Identify which cell holds the provided text, then report its (X, Y) central coordinate. 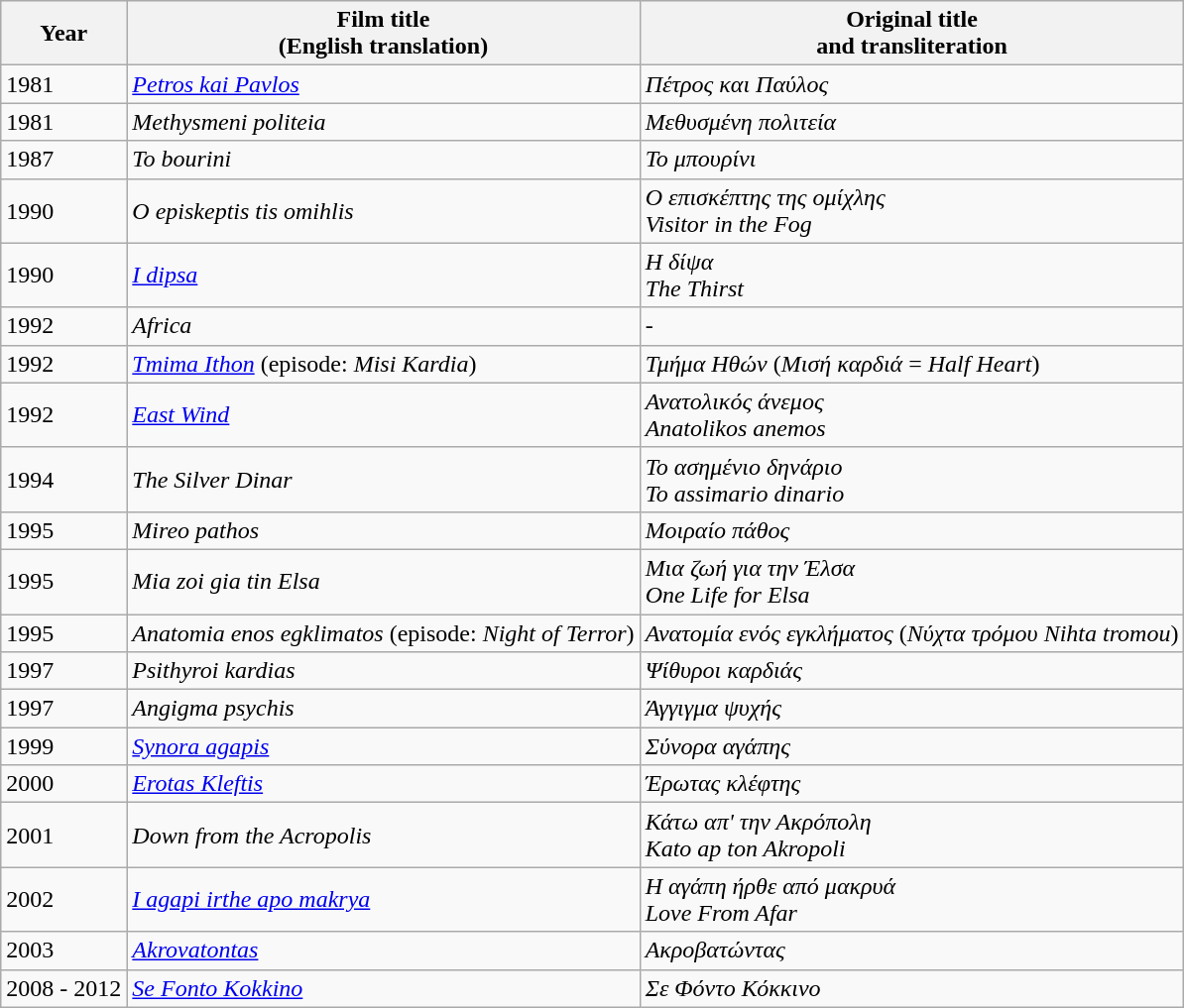
Έρωτας κλέφτης (912, 784)
Synora agapis (383, 746)
East Wind (383, 414)
Κάτω απ' την ΑκρόποληKato ap ton Akropoli (912, 835)
Ακροβατώντας (912, 951)
Tmima Ithon (episode: Misi Kardia) (383, 364)
Year (63, 34)
Akrovatontas (383, 951)
Μια ζωή για την ΈλσαOne Life for Elsa (912, 581)
Se Fonto Kokkino (383, 988)
Psithyroi kardias (383, 671)
Mia zoi gia tin Elsa (383, 581)
Methysmeni politeia (383, 122)
Ο επισκέπτης της ομίχληςVisitor in the Fog (912, 210)
Μοιραίο πάθος (912, 530)
Το μπουρίνι (912, 160)
Σε Φόντο Κόκκινο (912, 988)
Άγγιγμα ψυχής (912, 709)
Film title(English translation) (383, 34)
Ανατομία ενός εγκλήματος (Νύχτα τρόμου Nihta tromou) (912, 633)
2000 (63, 784)
Το ασημένιο δηνάριοTo assimario dinario (912, 480)
- (912, 326)
Petros kai Pavlos (383, 84)
Η δίψαThe Thirst (912, 276)
O episkeptis tis omihlis (383, 210)
Africa (383, 326)
1994 (63, 480)
2001 (63, 835)
Σύνορα αγάπης (912, 746)
Μεθυσμένη πολιτεία (912, 122)
1987 (63, 160)
To bourini (383, 160)
2003 (63, 951)
Original titleand transliteration (912, 34)
Angigma psychis (383, 709)
The Silver Dinar (383, 480)
Ανατολικός άνεμοςAnatolikos anemos (912, 414)
Erotas Kleftis (383, 784)
1999 (63, 746)
Ψίθυροι καρδιάς (912, 671)
Πέτρος και Παύλος (912, 84)
Down from the Acropolis (383, 835)
Mireo pathos (383, 530)
Η αγάπη ήρθε από μακρυάLove From Afar (912, 900)
I agapi irthe apo makrya (383, 900)
2002 (63, 900)
2008 - 2012 (63, 988)
Anatomia enos egklimatos (episode: Night of Terror) (383, 633)
Τμήμα Ηθών (Μισή καρδιά = Half Heart) (912, 364)
I dipsa (383, 276)
